For the text-containing cell, return its midpoint in (X, Y) coordinate format. 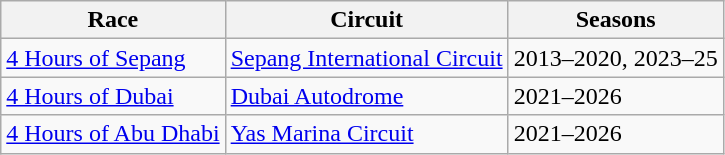
Race (113, 20)
4 Hours of Dubai (113, 96)
Dubai Autodrome (366, 96)
Sepang International Circuit (366, 58)
Circuit (366, 20)
Yas Marina Circuit (366, 134)
4 Hours of Abu Dhabi (113, 134)
Seasons (616, 20)
4 Hours of Sepang (113, 58)
2013–2020, 2023–25 (616, 58)
